From the cell containing the given text, extract its center point as [x, y] coordinate. 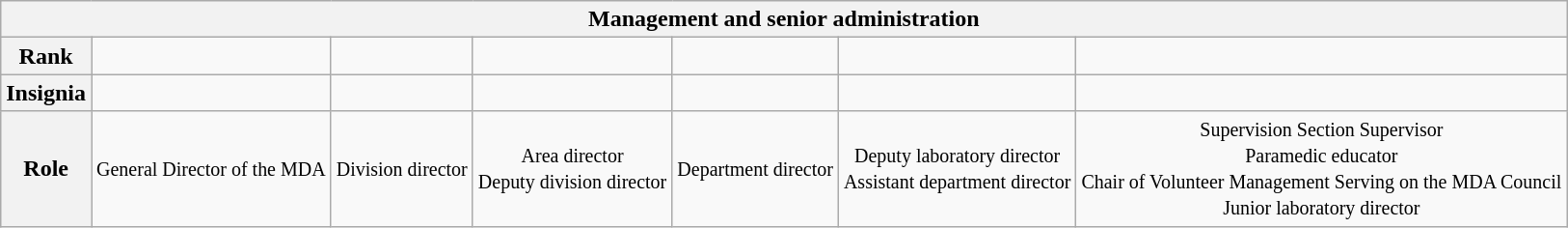
General Director of the MDA [212, 168]
Supervision Section SupervisorParamedic educatorChair of Volunteer Management Serving on the MDA CouncilJunior laboratory director [1321, 168]
Insignia [46, 93]
Rank [46, 56]
Division director [401, 168]
Role [46, 168]
Management and senior administration [784, 19]
Deputy laboratory directorAssistant department director [957, 168]
Department director [756, 168]
Area directorDeputy division director [573, 168]
